Scan for the cell matching the given text and deliver its [X, Y] coordinate at center. 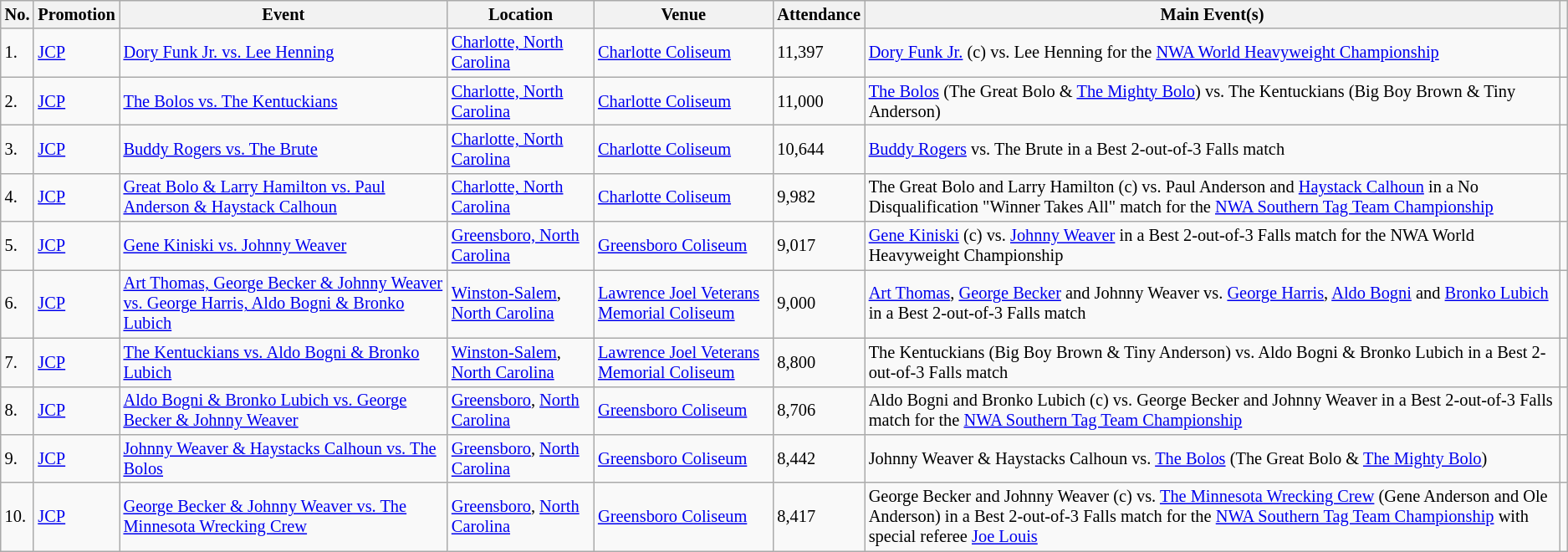
11,397 [818, 53]
Great Bolo & Larry Hamilton vs. Paul Anderson & Haystack Calhoun [283, 197]
Aldo Bogni & Bronko Lubich vs. George Becker & Johnny Weaver [283, 411]
1. [18, 53]
7. [18, 362]
2. [18, 101]
10. [18, 517]
6. [18, 304]
The Kentuckians vs. Aldo Bogni & Bronko Lubich [283, 362]
4. [18, 197]
8,417 [818, 517]
8,800 [818, 362]
Gene Kiniski (c) vs. Johnny Weaver in a Best 2-out-of-3 Falls match for the NWA World Heavyweight Championship [1213, 246]
8. [18, 411]
The Kentuckians (Big Boy Brown & Tiny Anderson) vs. Aldo Bogni & Bronko Lubich in a Best 2-out-of-3 Falls match [1213, 362]
Art Thomas, George Becker and Johnny Weaver vs. George Harris, Aldo Bogni and Bronko Lubich in a Best 2-out-of-3 Falls match [1213, 304]
George Becker & Johnny Weaver vs. The Minnesota Wrecking Crew [283, 517]
Johnny Weaver & Haystacks Calhoun vs. The Bolos (The Great Bolo & The Mighty Bolo) [1213, 458]
8,706 [818, 411]
Main Event(s) [1213, 14]
Buddy Rogers vs. The Brute [283, 149]
The Bolos (The Great Bolo & The Mighty Bolo) vs. The Kentuckians (Big Boy Brown & Tiny Anderson) [1213, 101]
Dory Funk Jr. (c) vs. Lee Henning for the NWA World Heavyweight Championship [1213, 53]
Promotion [76, 14]
3. [18, 149]
No. [18, 14]
Venue [683, 14]
10,644 [818, 149]
The Bolos vs. The Kentuckians [283, 101]
9,982 [818, 197]
5. [18, 246]
Gene Kiniski vs. Johnny Weaver [283, 246]
Buddy Rogers vs. The Brute in a Best 2-out-of-3 Falls match [1213, 149]
8,442 [818, 458]
Location [520, 14]
Attendance [818, 14]
Art Thomas, George Becker & Johnny Weaver vs. George Harris, Aldo Bogni & Bronko Lubich [283, 304]
9,000 [818, 304]
9,017 [818, 246]
Aldo Bogni and Bronko Lubich (c) vs. George Becker and Johnny Weaver in a Best 2-out-of-3 Falls match for the NWA Southern Tag Team Championship [1213, 411]
11,000 [818, 101]
9. [18, 458]
Dory Funk Jr. vs. Lee Henning [283, 53]
Event [283, 14]
Johnny Weaver & Haystacks Calhoun vs. The Bolos [283, 458]
